Find where the given text appears and provide that cell's center as [x, y] coordinate. 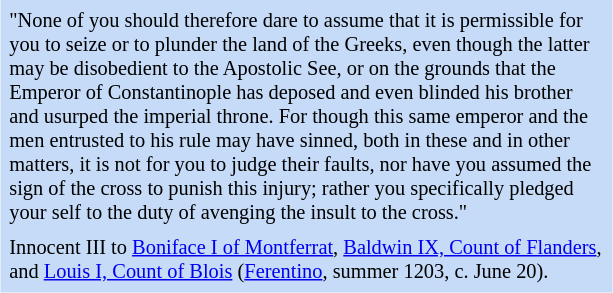
Innocent III to Boniface I of Montferrat, Baldwin IX, Count of Flanders, and Louis I, Count of Blois (Ferentino, summer 1203, c. June 20). [306, 260]
